Scan for the cell matching the given text and deliver its [x, y] coordinate at center. 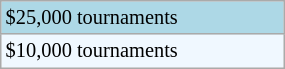
$10,000 tournaments [142, 51]
$25,000 tournaments [142, 17]
